Output the [X, Y] coordinate of the center of the cell containing the given text.  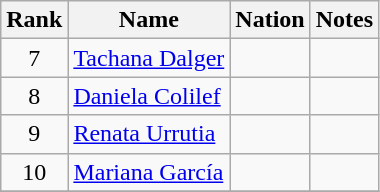
8 [34, 96]
Nation [270, 20]
Notes [344, 20]
Name [149, 20]
9 [34, 134]
10 [34, 172]
Tachana Dalger [149, 58]
7 [34, 58]
Renata Urrutia [149, 134]
Mariana García [149, 172]
Rank [34, 20]
Daniela Colilef [149, 96]
